Extract the (x, y) coordinate from the center of the cell holding the provided text.  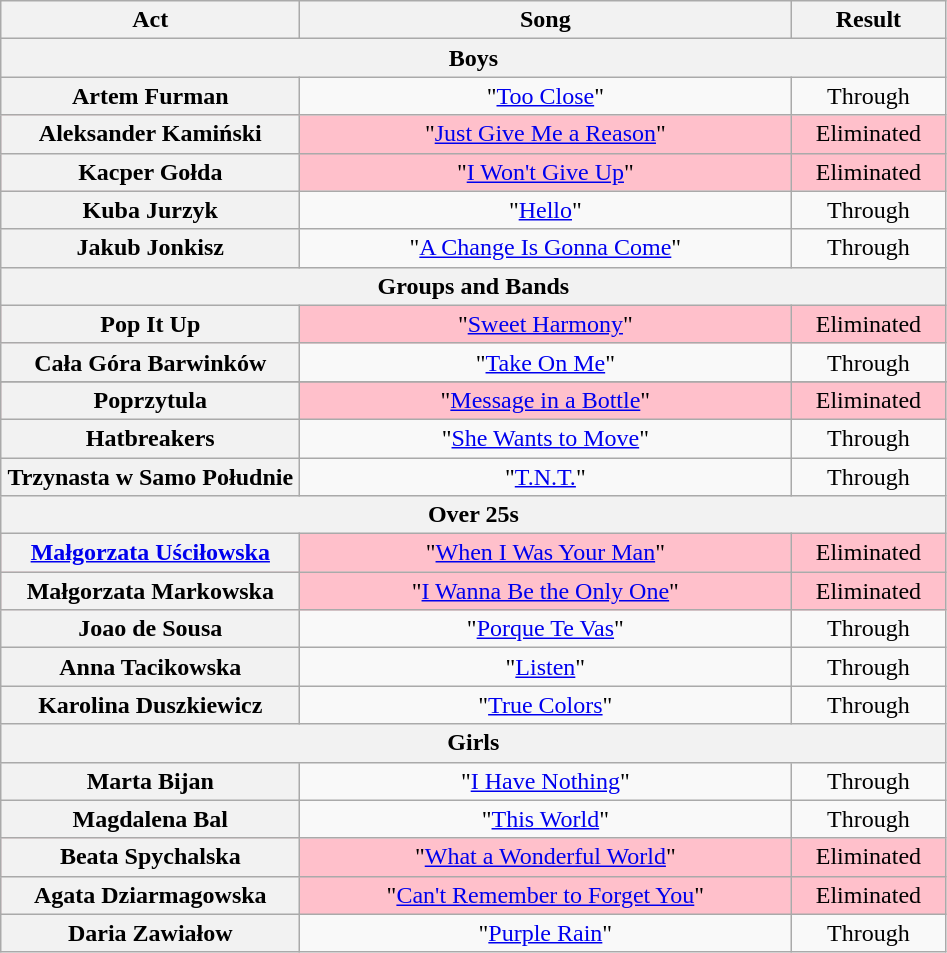
"Purple Rain" (546, 933)
Trzynasta w Samo Południe (150, 477)
Girls (474, 743)
"Too Close" (546, 96)
Song (546, 20)
Kacper Gołda (150, 172)
Boys (474, 58)
Małgorzata Markowska (150, 591)
Agata Dziarmagowska (150, 895)
Pop It Up (150, 324)
Joao de Sousa (150, 629)
Kuba Jurzyk (150, 210)
"A Change Is Gonna Come" (546, 248)
Groups and Bands (474, 286)
Małgorzata Uściłowska (150, 553)
"I Won't Give Up" (546, 172)
Magdalena Bal (150, 819)
"What a Wonderful World" (546, 857)
Anna Tacikowska (150, 667)
"T.N.T." (546, 477)
Artem Furman (150, 96)
"Can't Remember to Forget You" (546, 895)
Act (150, 20)
Hatbreakers (150, 438)
Result (868, 20)
"Message in a Bottle" (546, 400)
"She Wants to Move" (546, 438)
"Sweet Harmony" (546, 324)
"Listen" (546, 667)
"I Have Nothing" (546, 781)
Beata Spychalska (150, 857)
"Hello" (546, 210)
"True Colors" (546, 705)
"Porque Te Vas" (546, 629)
"When I Was Your Man" (546, 553)
Over 25s (474, 515)
"Just Give Me a Reason" (546, 134)
Daria Zawiałow (150, 933)
Marta Bijan (150, 781)
Karolina Duszkiewicz (150, 705)
Poprzytula (150, 400)
Jakub Jonkisz (150, 248)
Cała Góra Barwinków (150, 362)
Aleksander Kamiński (150, 134)
"This World" (546, 819)
"I Wanna Be the Only One" (546, 591)
"Take On Me" (546, 362)
